From the cell containing the given text, extract its center point as [X, Y] coordinate. 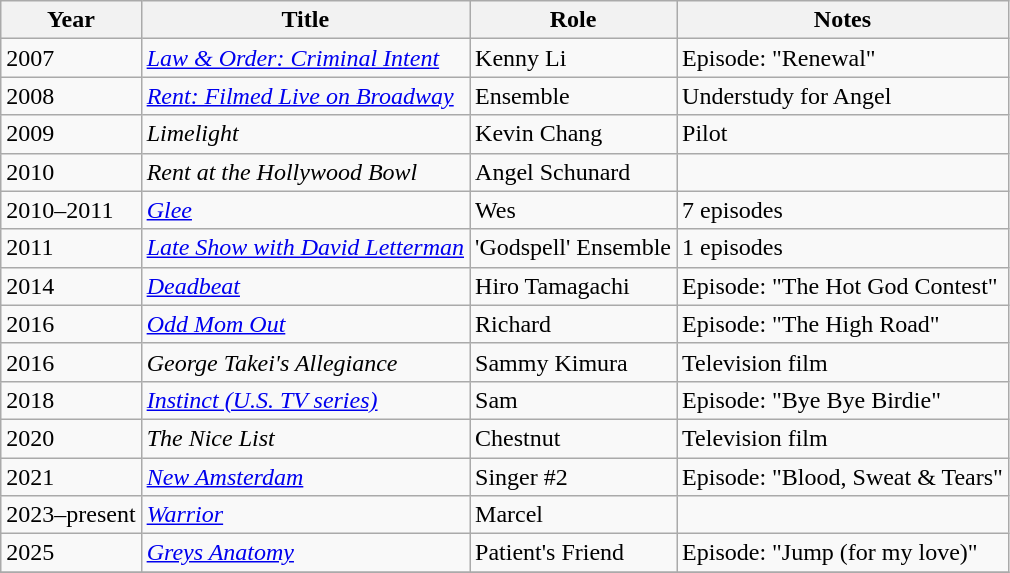
2014 [71, 286]
New Amsterdam [305, 477]
Greys Anatomy [305, 553]
Pilot [843, 134]
Episode: "Jump (for my love)" [843, 553]
2010–2011 [71, 210]
Kenny Li [574, 58]
Deadbeat [305, 286]
2021 [71, 477]
2010 [71, 172]
Angel Schunard [574, 172]
Law & Order: Criminal Intent [305, 58]
2020 [71, 438]
Late Show with David Letterman [305, 248]
Singer #2 [574, 477]
Episode: "Renewal" [843, 58]
George Takei's Allegiance [305, 362]
2008 [71, 96]
Odd Mom Out [305, 324]
Episode: "Bye Bye Birdie" [843, 400]
Chestnut [574, 438]
Sam [574, 400]
Warrior [305, 515]
Year [71, 20]
Limelight [305, 134]
7 episodes [843, 210]
Episode: "Blood, Sweat & Tears" [843, 477]
2011 [71, 248]
Episode: "The Hot God Contest" [843, 286]
Episode: "The High Road" [843, 324]
Kevin Chang [574, 134]
Patient's Friend [574, 553]
Rent at the Hollywood Bowl [305, 172]
2018 [71, 400]
Instinct (U.S. TV series) [305, 400]
2009 [71, 134]
Hiro Tamagachi [574, 286]
Glee [305, 210]
Rent: Filmed Live on Broadway [305, 96]
Richard [574, 324]
2025 [71, 553]
2007 [71, 58]
Wes [574, 210]
'Godspell' Ensemble [574, 248]
Sammy Kimura [574, 362]
Role [574, 20]
Title [305, 20]
1 episodes [843, 248]
The Nice List [305, 438]
Notes [843, 20]
2023–present [71, 515]
Marcel [574, 515]
Understudy for Angel [843, 96]
Ensemble [574, 96]
